Provide the (x, y) coordinate of the cell's center where the given text is located.  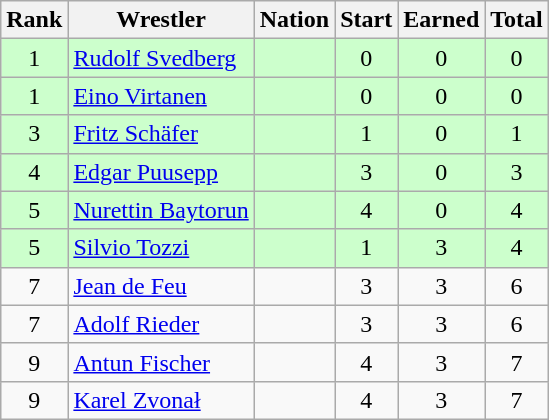
Start (366, 20)
Jean de Feu (161, 286)
Nation (294, 20)
Silvio Tozzi (161, 248)
Antun Fischer (161, 362)
Karel Zvonał (161, 400)
Rudolf Svedberg (161, 58)
Earned (442, 20)
Edgar Puusepp (161, 172)
Fritz Schäfer (161, 134)
Total (517, 20)
Eino Virtanen (161, 96)
Nurettin Baytorun (161, 210)
Wrestler (161, 20)
Adolf Rieder (161, 324)
Rank (34, 20)
